From the cell containing the given text, extract its center point as [X, Y] coordinate. 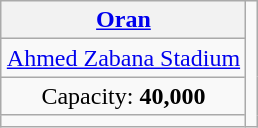
Capacity: 40,000 [123, 96]
Ahmed Zabana Stadium [123, 58]
Oran [123, 20]
